Locate the cell with the specified text and output its (x, y) center coordinate. 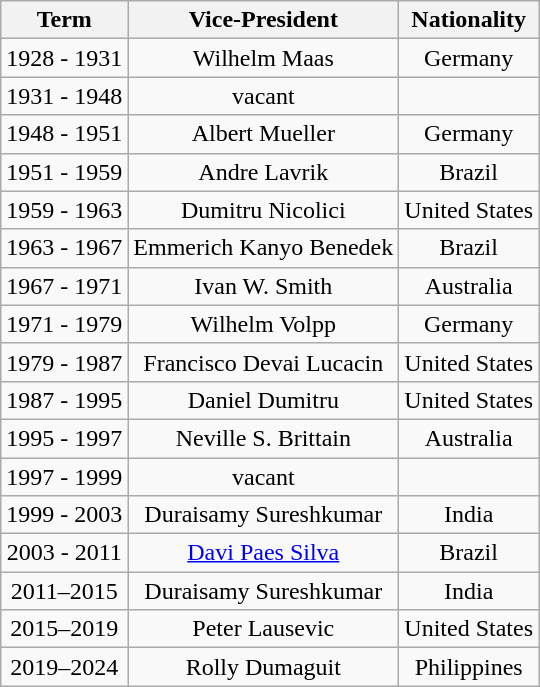
2015–2019 (64, 629)
1951 - 1959 (64, 172)
Peter Lausevic (264, 629)
1959 - 1963 (64, 210)
1931 - 1948 (64, 96)
Nationality (469, 20)
2019–2024 (64, 667)
Wilhelm Maas (264, 58)
Philippines (469, 667)
Wilhelm Volpp (264, 324)
1971 - 1979 (64, 324)
Emmerich Kanyo Benedek (264, 248)
2011–2015 (64, 591)
Ivan W. Smith (264, 286)
Andre Lavrik (264, 172)
Dumitru Nicolici (264, 210)
1997 - 1999 (64, 477)
1995 - 1997 (64, 438)
Francisco Devai Lucacin (264, 362)
Davi Paes Silva (264, 553)
Daniel Dumitru (264, 400)
Term (64, 20)
Albert Mueller (264, 134)
1979 - 1987 (64, 362)
Vice-President (264, 20)
1967 - 1971 (64, 286)
Neville S. Brittain (264, 438)
1963 - 1967 (64, 248)
1928 - 1931 (64, 58)
1987 - 1995 (64, 400)
1999 - 2003 (64, 515)
Rolly Dumaguit (264, 667)
1948 - 1951 (64, 134)
2003 - 2011 (64, 553)
